Identify which cell holds the provided text, then report its (x, y) central coordinate. 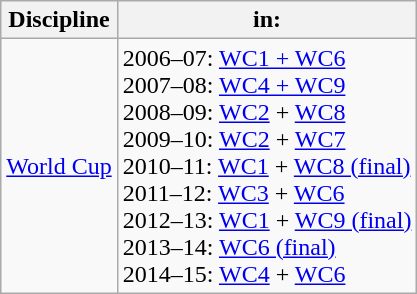
World Cup (59, 166)
in: (267, 20)
Discipline (59, 20)
